Output the (X, Y) coordinate of the center of the cell containing the given text.  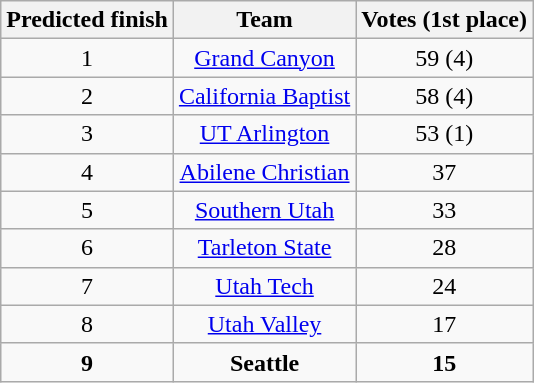
2 (88, 96)
Votes (1st place) (444, 20)
Tarleton State (264, 248)
Grand Canyon (264, 58)
17 (444, 324)
3 (88, 134)
Team (264, 20)
Abilene Christian (264, 172)
33 (444, 210)
28 (444, 248)
Southern Utah (264, 210)
4 (88, 172)
37 (444, 172)
1 (88, 58)
7 (88, 286)
59 (4) (444, 58)
Predicted finish (88, 20)
53 (1) (444, 134)
UT Arlington (264, 134)
California Baptist (264, 96)
9 (88, 362)
Seattle (264, 362)
15 (444, 362)
6 (88, 248)
Utah Tech (264, 286)
8 (88, 324)
5 (88, 210)
Utah Valley (264, 324)
24 (444, 286)
58 (4) (444, 96)
